Search for the cell housing the specified text and yield its (X, Y) center coordinate. 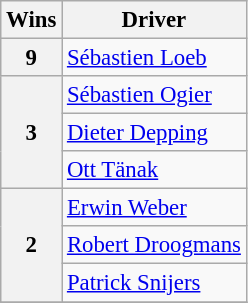
Driver (154, 20)
2 (32, 246)
Dieter Depping (154, 133)
Sébastien Ogier (154, 95)
Ott Tänak (154, 170)
Wins (32, 20)
3 (32, 132)
Robert Droogmans (154, 245)
Erwin Weber (154, 208)
Patrick Snijers (154, 283)
Sébastien Loeb (154, 58)
9 (32, 58)
